For the text-containing cell, return its midpoint in [X, Y] coordinate format. 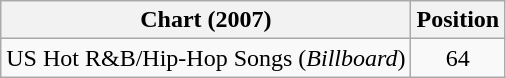
Position [458, 20]
64 [458, 58]
Chart (2007) [206, 20]
US Hot R&B/Hip-Hop Songs (Billboard) [206, 58]
